Determine the [x, y] coordinate at the center of the cell enclosing the given text.  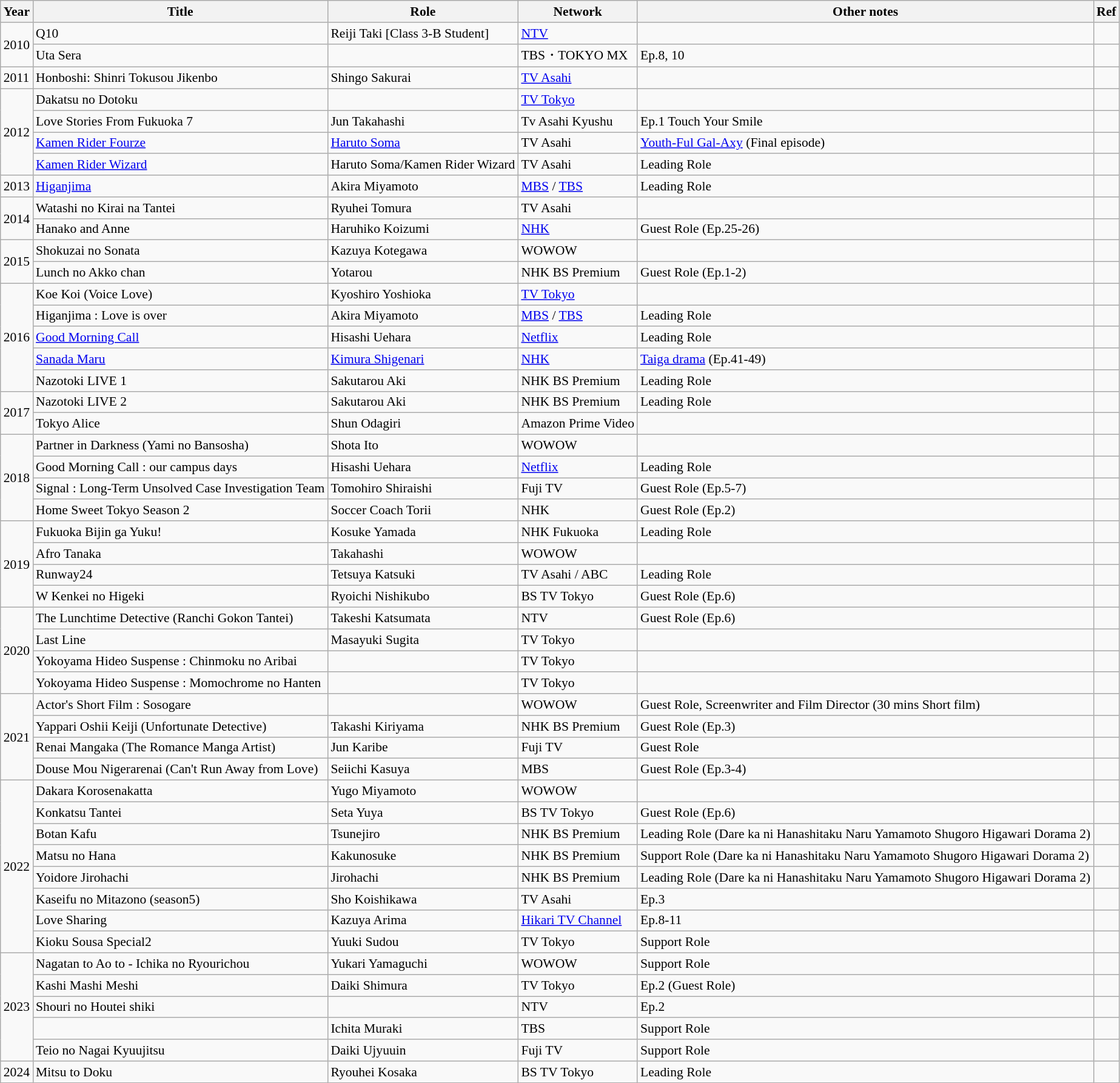
2016 [17, 337]
Ep.2 [865, 1007]
Jirohachi [423, 877]
Soccer Coach Torii [423, 511]
Good Morning Call [180, 338]
Jun Karibe [423, 748]
Kazuya Arima [423, 920]
Haruhiko Koizumi [423, 229]
Hanako and Anne [180, 229]
Kaseifu no Mitazono (season5) [180, 899]
2023 [17, 1007]
Takahashi [423, 554]
Tomohiro Shiraishi [423, 489]
Title [180, 12]
Taiga drama (Ep.41-49) [865, 359]
Higanjima [180, 186]
Youth-Ful Gal-Axy (Final episode) [865, 143]
Partner in Darkness (Yami no Bansosha) [180, 446]
Kyoshiro Yoshioka [423, 294]
Kioku Sousa Special2 [180, 942]
Ryoichi Nishikubo [423, 597]
Jun Takahashi [423, 121]
Matsu no Hana [180, 856]
2011 [17, 78]
Sho Koishikawa [423, 899]
Shokuzai no Sonata [180, 251]
Shota Ito [423, 446]
Good Morning Call : our campus days [180, 467]
Guest Role [865, 748]
2017 [17, 412]
Ep.8, 10 [865, 56]
TBS・TOKYO MX [577, 56]
Daiki Ujyuuin [423, 1050]
Ep.3 [865, 899]
The Lunchtime Detective (Ranchi Gokon Tantei) [180, 619]
Sanada Maru [180, 359]
Renai Mangaka (The Romance Manga Artist) [180, 748]
Tv Asahi Kyushu [577, 121]
Botan Kafu [180, 834]
Ep.1 Touch Your Smile [865, 121]
NHK Fukuoka [577, 532]
Kosuke Yamada [423, 532]
Last Line [180, 640]
Ryuhei Tomura [423, 208]
2010 [17, 45]
2022 [17, 867]
2021 [17, 737]
Guest Role (Ep.3) [865, 726]
Love Stories From Fukuoka 7 [180, 121]
Daiki Shimura [423, 985]
Kazuya Kotegawa [423, 251]
Ryouhei Kosaka [423, 1072]
Love Sharing [180, 920]
Ep.2 (Guest Role) [865, 985]
Seta Yuya [423, 813]
TBS [577, 1029]
Other notes [865, 12]
Kimura Shigenari [423, 359]
Seiichi Kasuya [423, 769]
Higanjima : Love is over [180, 316]
Kashi Mashi Meshi [180, 985]
2019 [17, 564]
2012 [17, 132]
Signal : Long-Term Unsolved Case Investigation Team [180, 489]
Hikari TV Channel [577, 920]
W Kenkei no Higeki [180, 597]
Support Role (Dare ka ni Hanashitaku Naru Yamamoto Shugoro Higawari Dorama 2) [865, 856]
Yukari Yamaguchi [423, 964]
MBS [577, 769]
Year [17, 12]
Guest Role (Ep.3-4) [865, 769]
Lunch no Akko chan [180, 273]
Yugo Miyamoto [423, 791]
Konkatsu Tantei [180, 813]
2014 [17, 218]
Yoidore Jirohachi [180, 877]
Nazotoki LIVE 1 [180, 381]
Haruto Soma [423, 143]
Guest Role, Screenwriter and Film Director (30 mins Short film) [865, 705]
Honboshi: Shinri Tokusou Jikenbo [180, 78]
Tokyo Alice [180, 424]
Haruto Soma/Kamen Rider Wizard [423, 165]
Kamen Rider Wizard [180, 165]
Runway24 [180, 575]
Yuuki Sudou [423, 942]
2015 [17, 262]
Kakunosuke [423, 856]
Role [423, 12]
Watashi no Kirai na Tantei [180, 208]
Afro Tanaka [180, 554]
Koe Koi (Voice Love) [180, 294]
Yokoyama Hideo Suspense : Chinmoku no Aribai [180, 662]
2018 [17, 478]
Dakatsu no Dotoku [180, 100]
TV Asahi / ABC [577, 575]
Guest Role (Ep.2) [865, 511]
Uta Sera [180, 56]
Dakara Korosenakatta [180, 791]
Actor's Short Film : Sosogare [180, 705]
Nazotoki LIVE 2 [180, 402]
Teio no Nagai Kyuujitsu [180, 1050]
Takashi Kiriyama [423, 726]
Guest Role (Ep.1-2) [865, 273]
Network [577, 12]
2013 [17, 186]
Yokoyama Hideo Suspense : Momochrome no Hanten [180, 683]
Yotarou [423, 273]
Fukuoka Bijin ga Yuku! [180, 532]
Mitsu to Doku [180, 1072]
Shouri no Houtei shiki [180, 1007]
2020 [17, 651]
Guest Role (Ep.25-26) [865, 229]
Amazon Prime Video [577, 424]
Reiji Taki [Class 3-B Student] [423, 33]
Tsunejiro [423, 834]
Home Sweet Tokyo Season 2 [180, 511]
Shingo Sakurai [423, 78]
Ichita Muraki [423, 1029]
Q10 [180, 33]
Guest Role (Ep.5-7) [865, 489]
Shun Odagiri [423, 424]
Nagatan to Ao to - Ichika no Ryourichou [180, 964]
Kamen Rider Fourze [180, 143]
Douse Mou Nigerarenai (Can't Run Away from Love) [180, 769]
Takeshi Katsumata [423, 619]
Ref [1106, 12]
Yappari Oshii Keiji (Unfortunate Detective) [180, 726]
Masayuki Sugita [423, 640]
Ep.8-11 [865, 920]
Tetsuya Katsuki [423, 575]
2024 [17, 1072]
